Return the (x, y) coordinate for the center point of the cell that contains the specified text.  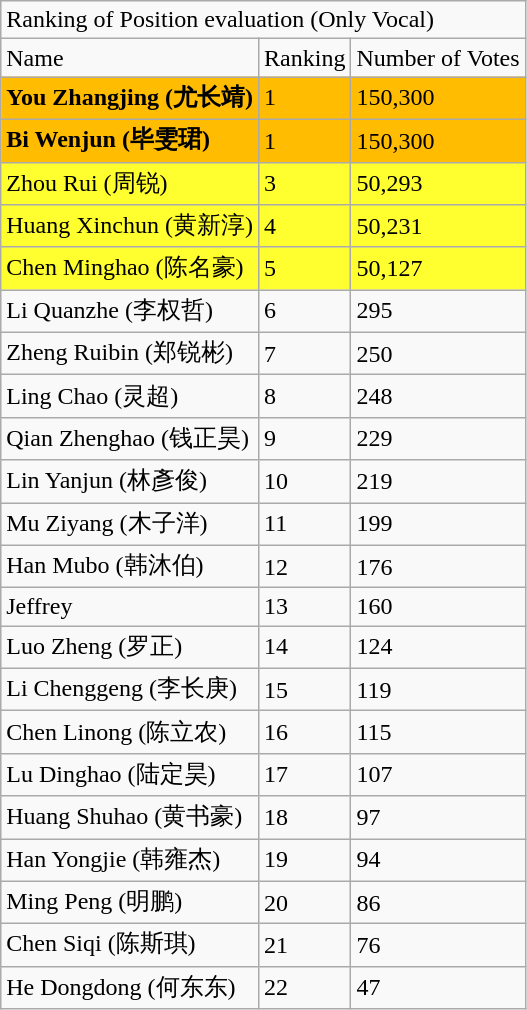
86 (438, 902)
3 (305, 184)
19 (305, 860)
15 (305, 690)
219 (438, 482)
124 (438, 648)
Li Quanzhe (李权哲) (130, 312)
12 (305, 566)
He Dongdong (何东东) (130, 988)
Mu Ziyang (木子洋) (130, 524)
Zheng Ruibin (郑锐彬) (130, 354)
Chen Linong (陈立农) (130, 732)
Han Mubo (韩沐伯) (130, 566)
Qian Zhenghao (钱正昊) (130, 438)
Chen Minghao (陈名豪) (130, 268)
229 (438, 438)
18 (305, 818)
Lu Dinghao (陆定昊) (130, 774)
7 (305, 354)
Ranking (305, 58)
20 (305, 902)
76 (438, 946)
115 (438, 732)
47 (438, 988)
You Zhangjing (尤长靖) (130, 98)
9 (305, 438)
Number of Votes (438, 58)
21 (305, 946)
14 (305, 648)
10 (305, 482)
107 (438, 774)
13 (305, 607)
250 (438, 354)
Bi Wenjun (毕雯珺) (130, 140)
Ling Chao (灵超) (130, 396)
Huang Xinchun (黄新淳) (130, 226)
Zhou Rui (周锐) (130, 184)
295 (438, 312)
16 (305, 732)
50,127 (438, 268)
119 (438, 690)
Lin Yanjun (林彥俊) (130, 482)
4 (305, 226)
11 (305, 524)
50,293 (438, 184)
Han Yongjie (韩雍杰) (130, 860)
248 (438, 396)
5 (305, 268)
50,231 (438, 226)
176 (438, 566)
97 (438, 818)
Name (130, 58)
Ranking of Position evaluation (Only Vocal) (263, 20)
Li Chenggeng (李长庚) (130, 690)
6 (305, 312)
Huang Shuhao (黄书豪) (130, 818)
17 (305, 774)
22 (305, 988)
199 (438, 524)
160 (438, 607)
Chen Siqi (陈斯琪) (130, 946)
Luo Zheng (罗正) (130, 648)
94 (438, 860)
Ming Peng (明鹏) (130, 902)
8 (305, 396)
Jeffrey (130, 607)
